Search for the cell housing the specified text and yield its [x, y] center coordinate. 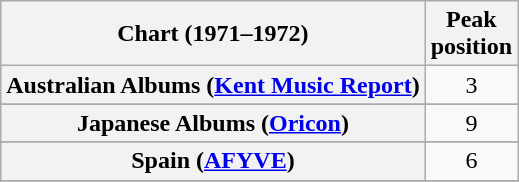
9 [471, 123]
Peakposition [471, 34]
3 [471, 85]
Spain (AFYVE) [213, 161]
6 [471, 161]
Chart (1971–1972) [213, 34]
Japanese Albums (Oricon) [213, 123]
Australian Albums (Kent Music Report) [213, 85]
